Output the (x, y) coordinate of the center of the cell containing the given text.  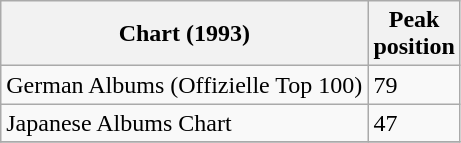
Peakposition (414, 34)
79 (414, 85)
German Albums (Offizielle Top 100) (184, 85)
Japanese Albums Chart (184, 123)
Chart (1993) (184, 34)
47 (414, 123)
